Determine the (X, Y) coordinate at the center of the cell enclosing the given text.  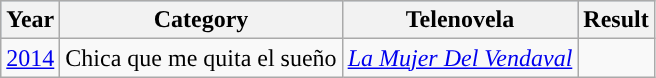
Telenovela (460, 20)
Chica que me quita el sueño (201, 58)
Year (30, 20)
La Mujer Del Vendaval (460, 58)
2014 (30, 58)
Category (201, 20)
Result (616, 20)
